Pinpoint the cell where the given text exists, returning its (X, Y) midpoint coordinate. 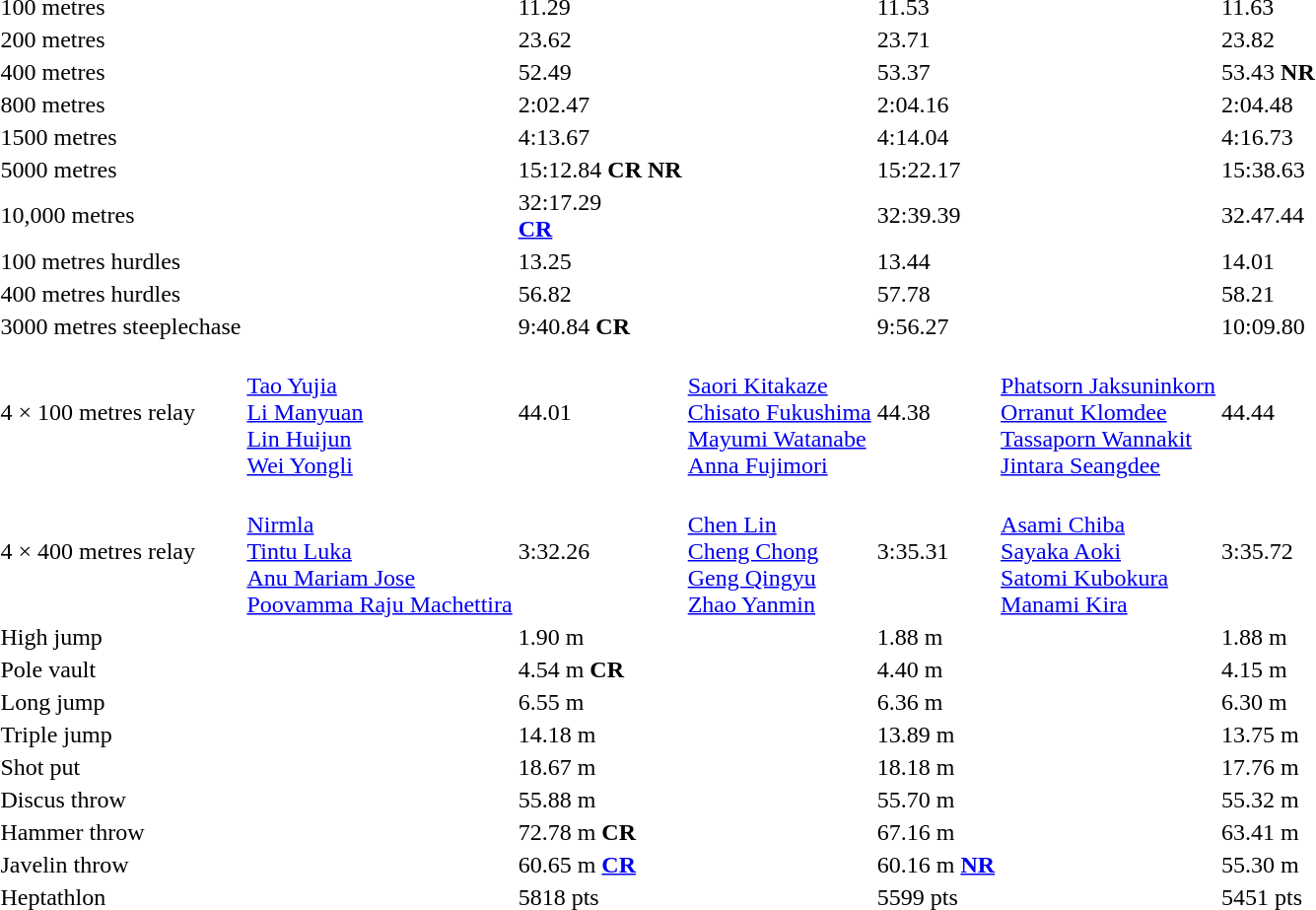
53.37 (935, 72)
18.67 m (599, 767)
3:35.31 (935, 551)
Phatsorn JaksuninkornOrranut KlomdeeTassaporn WannakitJintara Seangdee (1108, 412)
1.88 m (935, 637)
Asami ChibaSayaka AokiSatomi KubokuraManami Kira (1108, 551)
13.25 (599, 261)
Chen LinCheng ChongGeng QingyuZhao Yanmin (779, 551)
55.88 m (599, 800)
60.65 m CR (599, 865)
2:04.16 (935, 105)
Saori KitakazeChisato FukushimaMayumi WatanabeAnna Fujimori (779, 412)
60.16 m NR (935, 865)
15:22.17 (935, 170)
2:02.47 (599, 105)
4:13.67 (599, 137)
44.01 (599, 412)
6.36 m (935, 702)
3:32.26 (599, 551)
44.38 (935, 412)
15:12.84 CR NR (599, 170)
6.55 m (599, 702)
NirmlaTintu LukaAnu Mariam JosePoovamma Raju Machettira (380, 551)
9:56.27 (935, 326)
13.44 (935, 261)
56.82 (599, 294)
14.18 m (599, 735)
4.40 m (935, 669)
4.54 m CR (599, 669)
67.16 m (935, 832)
1.90 m (599, 637)
72.78 m CR (599, 832)
13.89 m (935, 735)
9:40.84 CR (599, 326)
23.62 (599, 39)
4:14.04 (935, 137)
55.70 m (935, 800)
Tao YujiaLi ManyuanLin HuijunWei Yongli (380, 412)
18.18 m (935, 767)
32:39.39 (935, 215)
32:17.29CR (599, 215)
23.71 (935, 39)
57.78 (935, 294)
52.49 (599, 72)
